Return the (x, y) coordinate for the center point of the cell that contains the specified text.  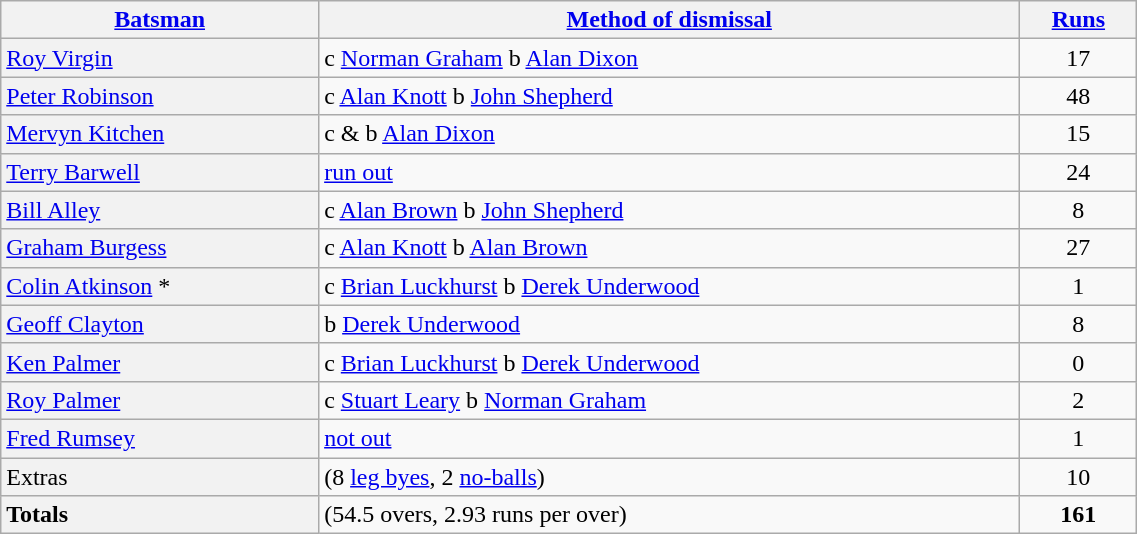
10 (1078, 477)
Roy Virgin (160, 58)
b Derek Underwood (670, 324)
Bill Alley (160, 210)
Peter Robinson (160, 96)
Roy Palmer (160, 400)
c Alan Knott b John Shepherd (670, 96)
Extras (160, 477)
c Alan Knott b Alan Brown (670, 248)
Ken Palmer (160, 362)
run out (670, 172)
27 (1078, 248)
Colin Atkinson * (160, 286)
not out (670, 438)
17 (1078, 58)
c & b Alan Dixon (670, 134)
48 (1078, 96)
Runs (1078, 20)
Fred Rumsey (160, 438)
161 (1078, 515)
c Stuart Leary b Norman Graham (670, 400)
Graham Burgess (160, 248)
(8 leg byes, 2 no-balls) (670, 477)
15 (1078, 134)
c Norman Graham b Alan Dixon (670, 58)
(54.5 overs, 2.93 runs per over) (670, 515)
Batsman (160, 20)
Mervyn Kitchen (160, 134)
Totals (160, 515)
Terry Barwell (160, 172)
2 (1078, 400)
Geoff Clayton (160, 324)
c Alan Brown b John Shepherd (670, 210)
Method of dismissal (670, 20)
24 (1078, 172)
0 (1078, 362)
